Extract the (X, Y) coordinate from the center of the cell holding the provided text.  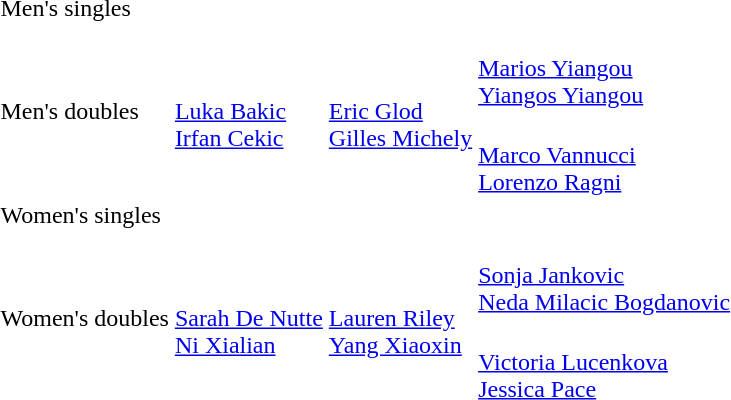
Luka BakicIrfan Cekic (248, 112)
Eric GlodGilles Michely (400, 112)
